Return the [x, y] coordinate for the center point of the cell that contains the specified text.  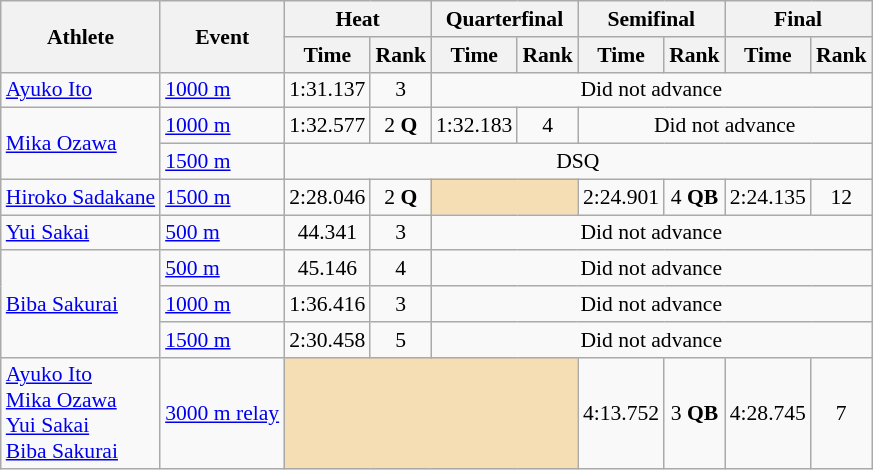
Semifinal [652, 19]
5 [400, 340]
Heat [358, 19]
2:24.901 [621, 197]
45.146 [327, 269]
Biba Sakurai [80, 304]
3000 m relay [222, 413]
DSQ [578, 162]
44.341 [327, 233]
1:36.416 [327, 304]
7 [842, 413]
4 QB [694, 197]
Mika Ozawa [80, 144]
2:28.046 [327, 197]
Event [222, 36]
Ayuko ItoMika OzawaYui SakaiBiba Sakurai [80, 413]
Yui Sakai [80, 233]
3 QB [694, 413]
2:24.135 [768, 197]
4:13.752 [621, 413]
Ayuko Ito [80, 90]
2:30.458 [327, 340]
1:32.577 [327, 126]
Hiroko Sadakane [80, 197]
Athlete [80, 36]
4:28.745 [768, 413]
Final [798, 19]
1:32.183 [474, 126]
1:31.137 [327, 90]
12 [842, 197]
Quarterfinal [504, 19]
